Pinpoint the cell where the given text exists, returning its [X, Y] midpoint coordinate. 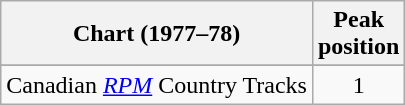
Chart (1977–78) [157, 34]
Canadian RPM Country Tracks [157, 85]
Peakposition [358, 34]
1 [358, 85]
